Return [x, y] of the center of cell containing provided text 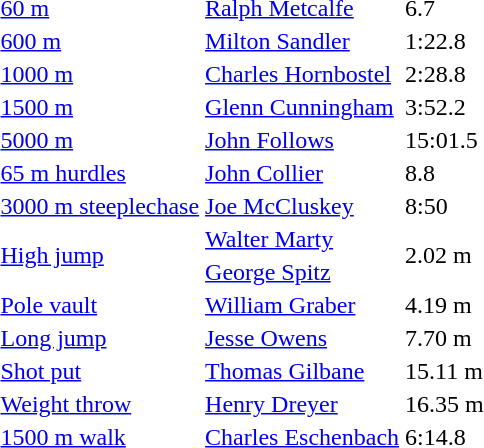
William Graber [302, 305]
Henry Dreyer [302, 404]
Walter Marty [302, 239]
George Spitz [302, 272]
Milton Sandler [302, 41]
Thomas Gilbane [302, 371]
Jesse Owens [302, 338]
John Follows [302, 140]
Joe McCluskey [302, 206]
Charles Hornbostel [302, 74]
John Collier [302, 173]
Glenn Cunningham [302, 107]
